Pinpoint the cell where the given text exists, returning its [X, Y] midpoint coordinate. 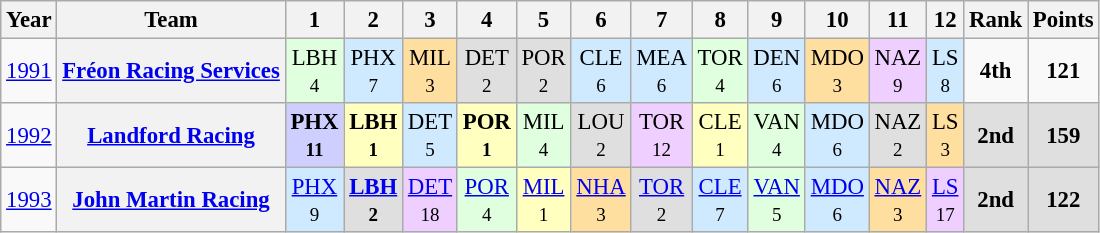
POR1 [486, 136]
John Martin Racing [171, 200]
Fréon Racing Services [171, 72]
122 [1064, 200]
DET5 [430, 136]
LOU2 [601, 136]
LS 17 [946, 200]
3 [430, 20]
LBH2 [374, 200]
4 [486, 20]
159 [1064, 136]
NAZ2 [898, 136]
NAZ3 [898, 200]
CLE6 [601, 72]
10 [837, 20]
PHX11 [314, 136]
VAN4 [776, 136]
MIL1 [544, 200]
1993 [29, 200]
DET18 [430, 200]
LS8 [946, 72]
11 [898, 20]
NHA3 [601, 200]
TOR12 [662, 136]
MEA6 [662, 72]
6 [601, 20]
TOR2 [662, 200]
12 [946, 20]
MIL4 [544, 136]
7 [662, 20]
TOR4 [720, 72]
Rank [996, 20]
CLE7 [720, 200]
VAN5 [776, 200]
Landford Racing [171, 136]
MIL3 [430, 72]
PHX7 [374, 72]
Points [1064, 20]
LBH1 [374, 136]
4th [996, 72]
2 [374, 20]
POR2 [544, 72]
PHX9 [314, 200]
5 [544, 20]
MDO3 [837, 72]
121 [1064, 72]
DEN6 [776, 72]
POR4 [486, 200]
LBH4 [314, 72]
1992 [29, 136]
NAZ9 [898, 72]
CLE1 [720, 136]
8 [720, 20]
Team [171, 20]
9 [776, 20]
DET2 [486, 72]
LS3 [946, 136]
Year [29, 20]
1991 [29, 72]
1 [314, 20]
